Locate the cell with the specified text and output its (x, y) center coordinate. 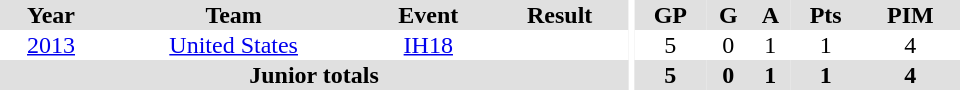
Pts (826, 15)
United States (234, 45)
Event (428, 15)
Team (234, 15)
G (728, 15)
PIM (910, 15)
IH18 (428, 45)
2013 (51, 45)
Result (560, 15)
Year (51, 15)
Junior totals (314, 75)
A (770, 15)
GP (670, 15)
